Return the (x, y) coordinate for the center point of the cell that contains the specified text.  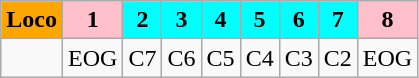
C7 (142, 58)
Loco (32, 20)
C3 (298, 58)
2 (142, 20)
8 (387, 20)
C5 (220, 58)
6 (298, 20)
1 (92, 20)
5 (260, 20)
C2 (338, 58)
4 (220, 20)
3 (182, 20)
7 (338, 20)
C6 (182, 58)
C4 (260, 58)
